Extract the (x, y) coordinate from the center of the cell holding the provided text.  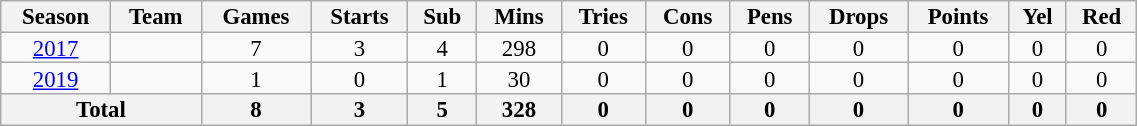
Cons (688, 16)
Season (56, 16)
Mins (520, 16)
Pens (770, 16)
Total (101, 110)
298 (520, 48)
Games (256, 16)
328 (520, 110)
Tries (603, 16)
Starts (360, 16)
Points (958, 16)
7 (256, 48)
Team (156, 16)
Red (1101, 16)
Drops (858, 16)
8 (256, 110)
2017 (56, 48)
Sub (442, 16)
30 (520, 78)
5 (442, 110)
2019 (56, 78)
Yel (1037, 16)
4 (442, 48)
